Return [x, y] of the center of cell containing provided text 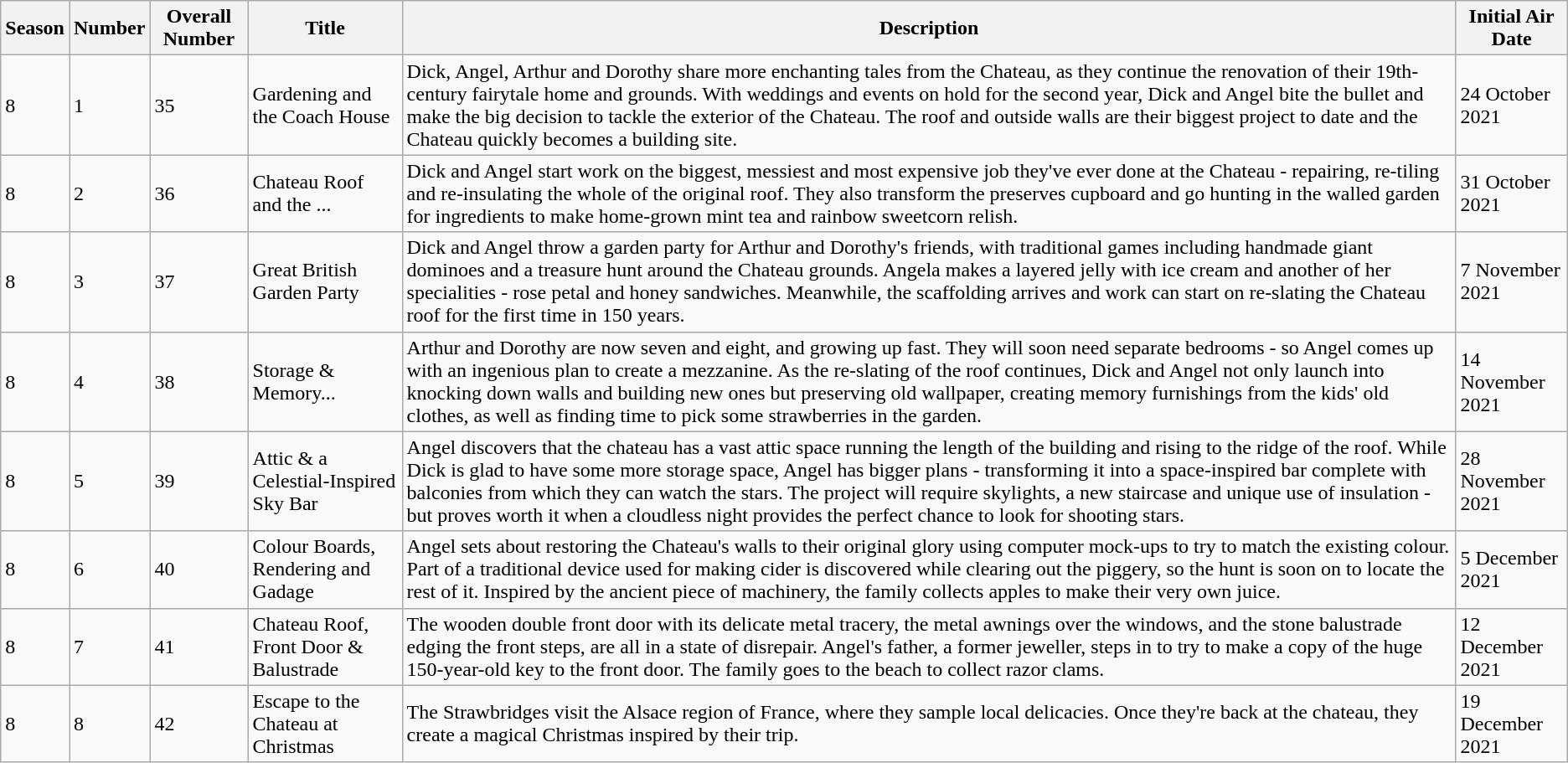
7 November 2021 [1511, 281]
35 [199, 106]
38 [199, 382]
28 November 2021 [1511, 481]
Initial Air Date [1511, 28]
7 [109, 647]
6 [109, 570]
5 [109, 481]
Chateau Roof and the ... [325, 193]
Colour Boards, Rendering and Gadage [325, 570]
41 [199, 647]
2 [109, 193]
24 October 2021 [1511, 106]
Attic & a Celestial-Inspired Sky Bar [325, 481]
40 [199, 570]
Description [929, 28]
19 December 2021 [1511, 724]
39 [199, 481]
31 October 2021 [1511, 193]
36 [199, 193]
42 [199, 724]
Title [325, 28]
Storage & Memory... [325, 382]
Escape to the Chateau at Christmas [325, 724]
Overall Number [199, 28]
4 [109, 382]
Number [109, 28]
Great British Garden Party [325, 281]
3 [109, 281]
14 November 2021 [1511, 382]
1 [109, 106]
Gardening and the Coach House [325, 106]
12 December 2021 [1511, 647]
Chateau Roof, Front Door & Balustrade [325, 647]
37 [199, 281]
5 December 2021 [1511, 570]
Season [35, 28]
